For the text-containing cell, return its midpoint in [x, y] coordinate format. 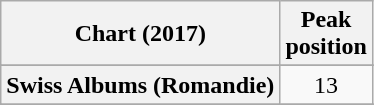
Peakposition [326, 34]
Swiss Albums (Romandie) [140, 85]
13 [326, 85]
Chart (2017) [140, 34]
